Search for the cell housing the specified text and yield its (X, Y) center coordinate. 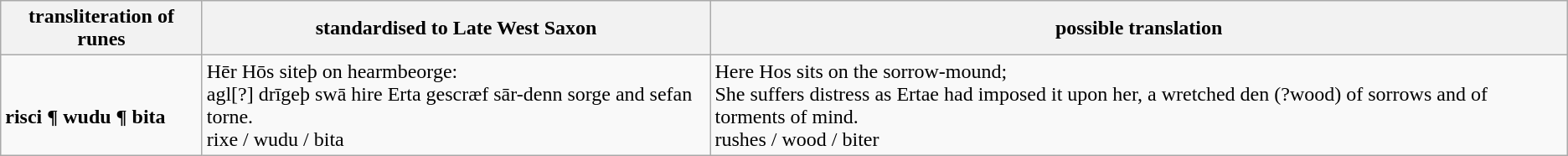
possible translation (1139, 29)
transliteration of runes (101, 29)
Hēr Hōs siteþ on hearmbeorge:agl[?] drīgeþ swā hire Erta gescræf sār-denn sorge and sefan torne.rixe / wudu / bita (456, 106)
standardised to Late West Saxon (456, 29)
risci ¶ wudu ¶ bita (101, 106)
